For the text-containing cell, return its midpoint in (x, y) coordinate format. 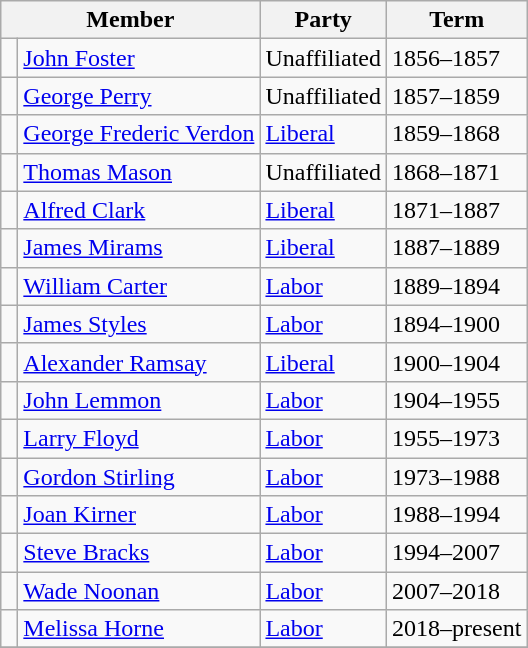
Melissa Horne (139, 629)
Term (457, 20)
1955–1973 (457, 438)
Larry Floyd (139, 438)
1994–2007 (457, 553)
Wade Noonan (139, 591)
Member (130, 20)
1900–1904 (457, 362)
Gordon Stirling (139, 477)
1868–1871 (457, 172)
1889–1894 (457, 286)
1988–1994 (457, 515)
Alexander Ramsay (139, 362)
Alfred Clark (139, 210)
James Mirams (139, 248)
John Lemmon (139, 400)
Thomas Mason (139, 172)
1859–1868 (457, 134)
1856–1857 (457, 58)
Party (324, 20)
James Styles (139, 324)
George Frederic Verdon (139, 134)
2018–present (457, 629)
1904–1955 (457, 400)
John Foster (139, 58)
1973–1988 (457, 477)
1894–1900 (457, 324)
2007–2018 (457, 591)
Steve Bracks (139, 553)
George Perry (139, 96)
Joan Kirner (139, 515)
1857–1859 (457, 96)
William Carter (139, 286)
1887–1889 (457, 248)
1871–1887 (457, 210)
